Return (X, Y) of the center of cell containing provided text 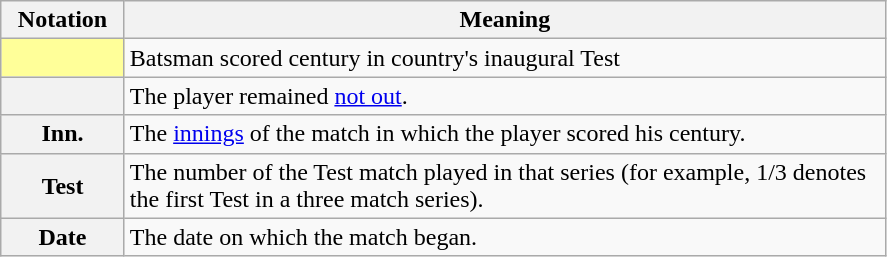
The innings of the match in which the player scored his century. (504, 134)
Meaning (504, 20)
The player remained not out. (504, 96)
Batsman scored century in country's inaugural Test (504, 58)
Test (63, 186)
The date on which the match began. (504, 237)
Inn. (63, 134)
Date (63, 237)
Notation (63, 20)
The number of the Test match played in that series (for example, 1/3 denotes the first Test in a three match series). (504, 186)
